Return the [x, y] coordinate for the center point of the cell that contains the specified text.  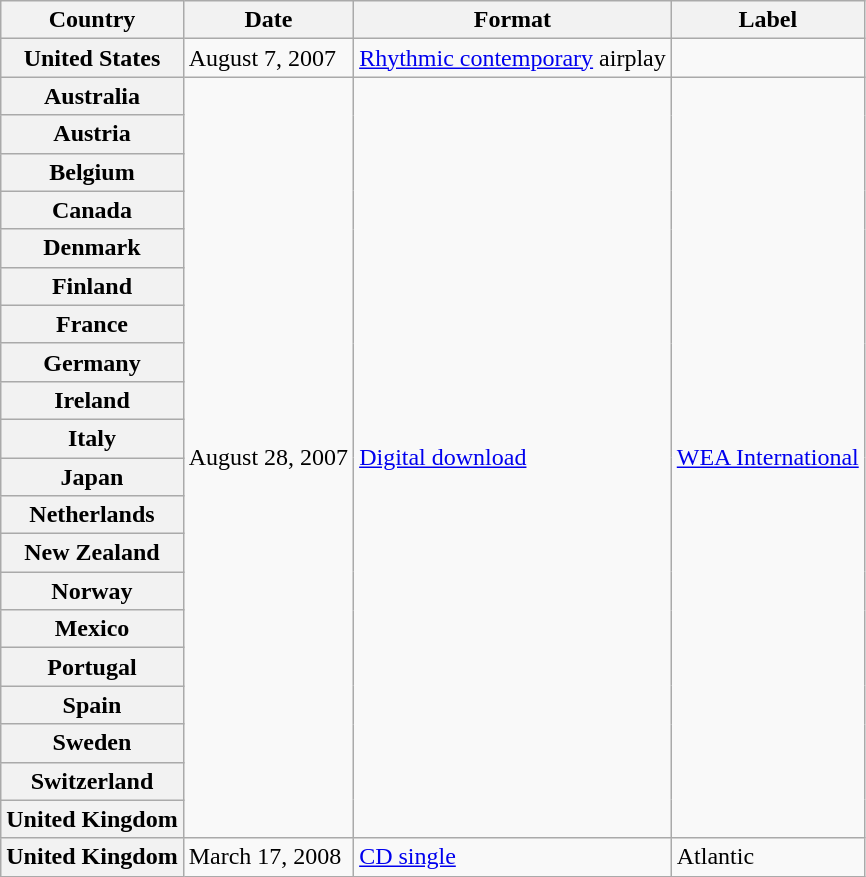
Netherlands [92, 515]
Country [92, 20]
Finland [92, 286]
Norway [92, 591]
Portugal [92, 667]
Digital download [513, 458]
WEA International [768, 458]
Label [768, 20]
Belgium [92, 172]
Germany [92, 362]
Denmark [92, 248]
Spain [92, 705]
Switzerland [92, 781]
Mexico [92, 629]
Japan [92, 477]
Rhythmic contemporary airplay [513, 58]
Sweden [92, 743]
New Zealand [92, 553]
Format [513, 20]
March 17, 2008 [268, 857]
Canada [92, 210]
Ireland [92, 400]
Austria [92, 134]
CD single [513, 857]
Australia [92, 96]
Atlantic [768, 857]
France [92, 324]
August 7, 2007 [268, 58]
August 28, 2007 [268, 458]
Italy [92, 438]
Date [268, 20]
United States [92, 58]
